Locate the cell with the specified text and output its (x, y) center coordinate. 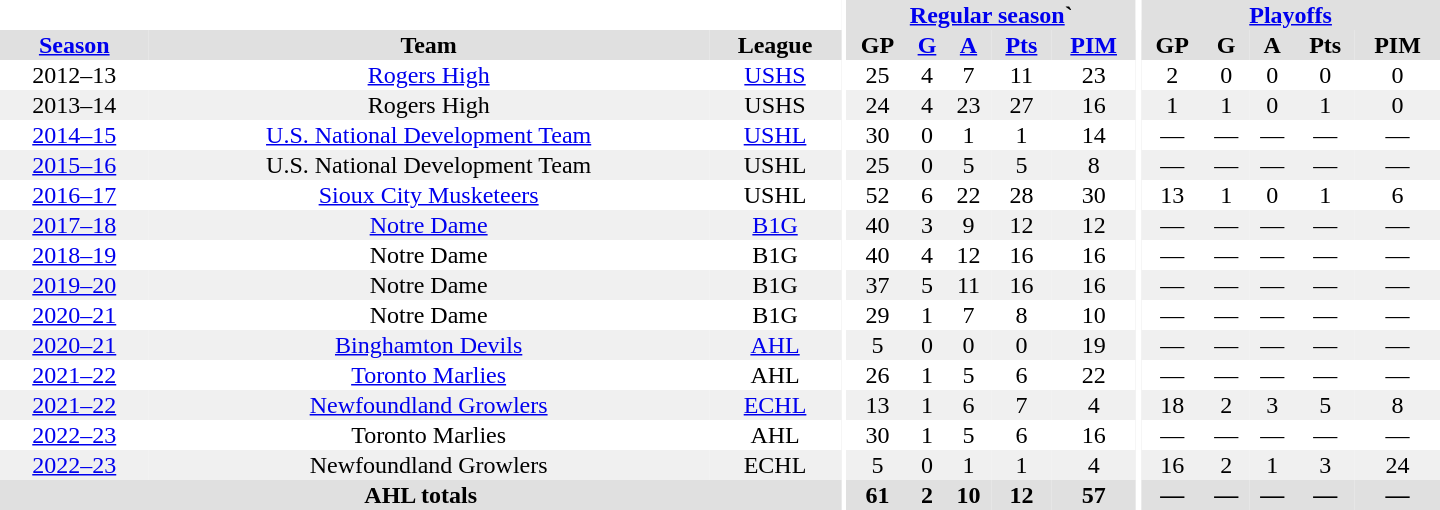
Team (429, 45)
AHL totals (420, 495)
37 (877, 285)
27 (1022, 105)
2013–14 (74, 105)
2012–13 (74, 75)
2019–20 (74, 285)
Binghamton Devils (429, 345)
26 (877, 375)
9 (968, 225)
61 (877, 495)
2015–16 (74, 165)
19 (1094, 345)
2018–19 (74, 255)
57 (1094, 495)
Season (74, 45)
2017–18 (74, 225)
2014–15 (74, 135)
28 (1022, 195)
League (776, 45)
Sioux City Musketeers (429, 195)
14 (1094, 135)
18 (1172, 405)
Playoffs (1290, 15)
29 (877, 315)
2016–17 (74, 195)
52 (877, 195)
Regular season` (991, 15)
